For the text-containing cell, return its midpoint in [x, y] coordinate format. 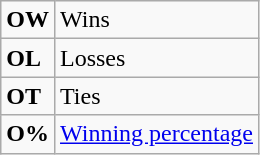
Winning percentage [156, 134]
OW [28, 20]
Losses [156, 58]
O% [28, 134]
Ties [156, 96]
OT [28, 96]
OL [28, 58]
Wins [156, 20]
